From the cell containing the given text, extract its center point as (x, y) coordinate. 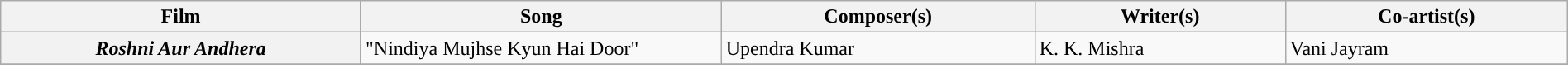
Vani Jayram (1426, 48)
Upendra Kumar (878, 48)
"Nindiya Mujhse Kyun Hai Door" (541, 48)
K. K. Mishra (1159, 48)
Co-artist(s) (1426, 17)
Writer(s) (1159, 17)
Film (181, 17)
Song (541, 17)
Composer(s) (878, 17)
Roshni Aur Andhera (181, 48)
